Determine the (X, Y) coordinate at the center of the cell enclosing the given text.  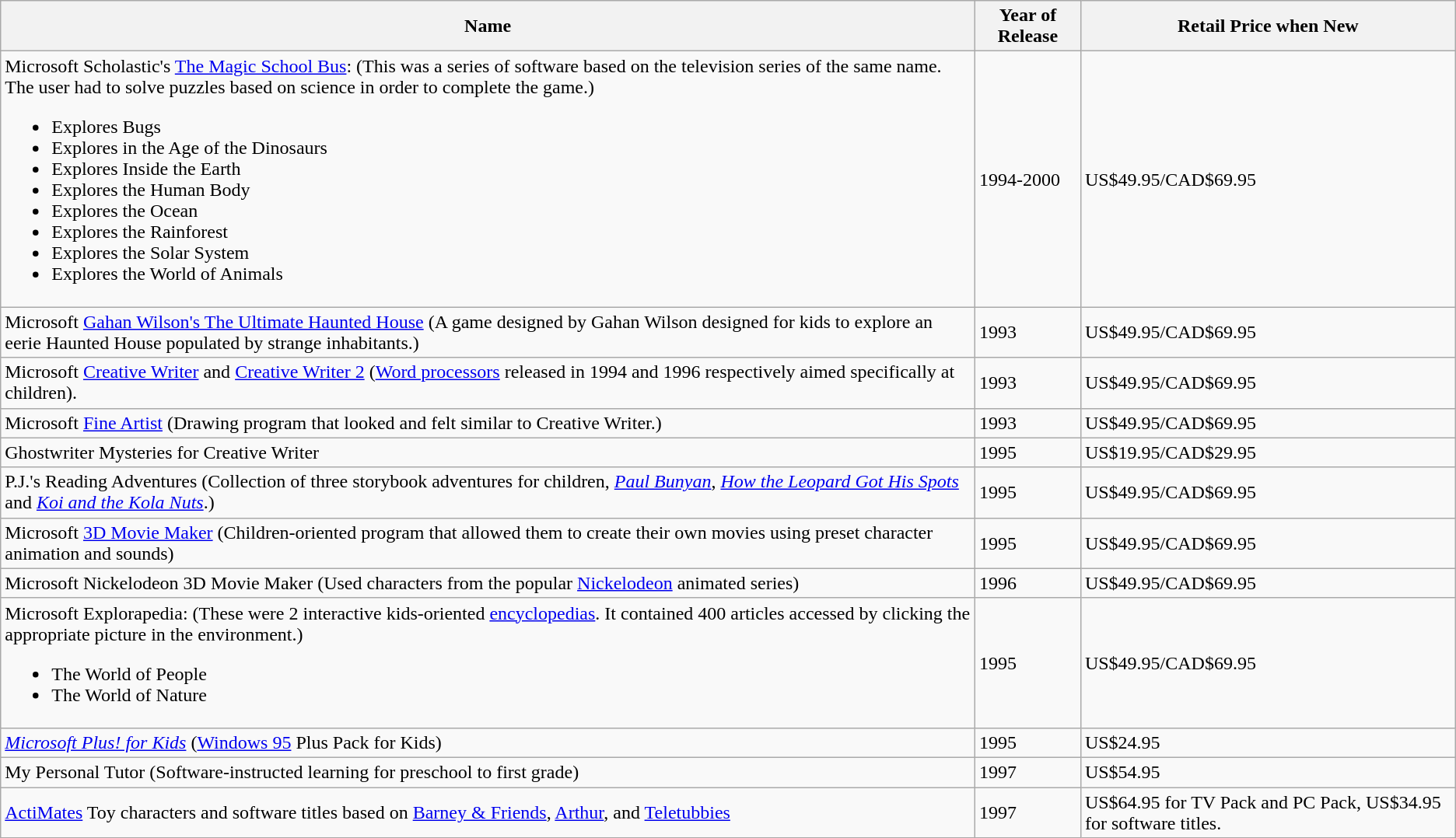
Year of Release (1027, 26)
US$64.95 for TV Pack and PC Pack, US$34.95 for software titles. (1268, 812)
1994-2000 (1027, 179)
Name (488, 26)
Microsoft Fine Artist (Drawing program that looked and felt similar to Creative Writer.) (488, 423)
Retail Price when New (1268, 26)
US$24.95 (1268, 742)
Microsoft Plus! for Kids (Windows 95 Plus Pack for Kids) (488, 742)
US$54.95 (1268, 772)
ActiMates Toy characters and software titles based on Barney & Friends, Arthur, and Teletubbies (488, 812)
My Personal Tutor (Software-instructed learning for preschool to first grade) (488, 772)
1996 (1027, 583)
Microsoft Nickelodeon 3D Movie Maker (Used characters from the popular Nickelodeon animated series) (488, 583)
Microsoft 3D Movie Maker (Children-oriented program that allowed them to create their own movies using preset character animation and sounds) (488, 543)
Ghostwriter Mysteries for Creative Writer (488, 452)
Microsoft Creative Writer and Creative Writer 2 (Word processors released in 1994 and 1996 respectively aimed specifically at children). (488, 382)
US$19.95/CAD$29.95 (1268, 452)
